Capture the cell that displays the provided text and extract its [x, y] central coordinate. 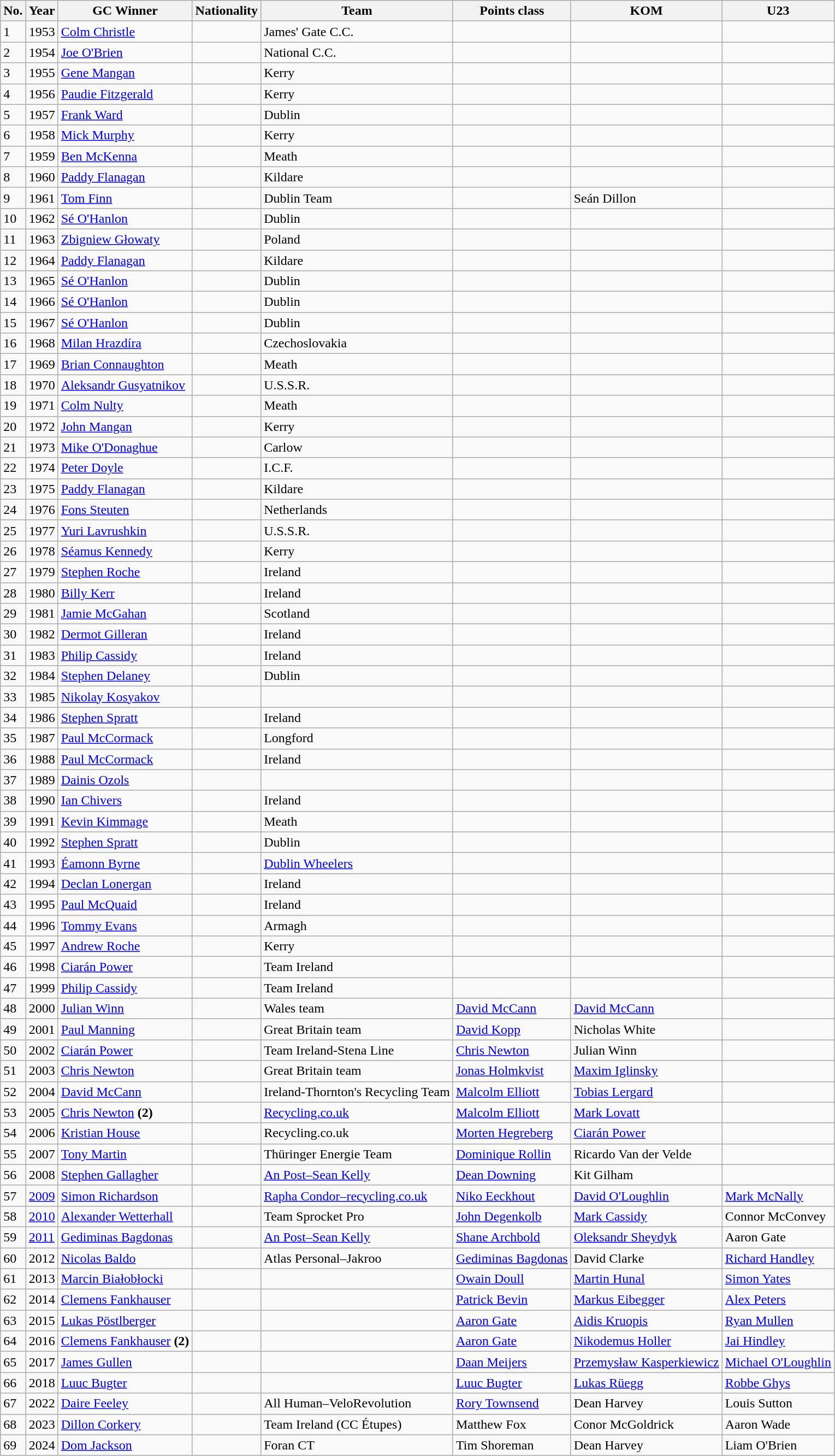
1986 [42, 718]
Michael O'Loughlin [778, 1362]
1977 [42, 530]
50 [13, 1050]
1953 [42, 32]
Clemens Fankhauser [125, 1300]
2010 [42, 1216]
1999 [42, 988]
1 [13, 32]
51 [13, 1071]
Dominique Rollin [512, 1154]
Poland [357, 239]
8 [13, 177]
1996 [42, 926]
1985 [42, 697]
Kristian House [125, 1133]
1974 [42, 468]
14 [13, 302]
37 [13, 780]
Przemysław Kasperkiewicz [647, 1362]
Tommy Evans [125, 926]
Patrick Bevin [512, 1300]
2012 [42, 1258]
Tim Shoreman [512, 1445]
Jamie McGahan [125, 614]
2006 [42, 1133]
5 [13, 115]
Points class [512, 11]
James Gullen [125, 1362]
20 [13, 427]
Fons Steuten [125, 510]
2016 [42, 1341]
68 [13, 1424]
Tom Finn [125, 198]
19 [13, 406]
Armagh [357, 926]
Rapha Condor–recycling.co.uk [357, 1195]
1993 [42, 863]
Stephen Gallagher [125, 1175]
1968 [42, 344]
16 [13, 344]
John Mangan [125, 427]
7 [13, 156]
62 [13, 1300]
Robbe Ghys [778, 1383]
Scotland [357, 614]
Peter Doyle [125, 468]
35 [13, 738]
61 [13, 1279]
Colm Christle [125, 32]
Ireland-Thornton's Recycling Team [357, 1092]
1992 [42, 842]
Aidis Kruopis [647, 1321]
2003 [42, 1071]
Andrew Roche [125, 946]
2007 [42, 1154]
1987 [42, 738]
22 [13, 468]
Mark Cassidy [647, 1216]
9 [13, 198]
2018 [42, 1383]
57 [13, 1195]
1955 [42, 73]
KOM [647, 11]
Ben McKenna [125, 156]
Aaron Wade [778, 1424]
1983 [42, 655]
Markus Eibegger [647, 1300]
Séamus Kennedy [125, 551]
Joe O'Brien [125, 52]
1954 [42, 52]
Milan Hrazdíra [125, 344]
Richard Handley [778, 1258]
Ryan Mullen [778, 1321]
Thüringer Energie Team [357, 1154]
32 [13, 676]
Brian Connaughton [125, 364]
Paul Manning [125, 1029]
2001 [42, 1029]
Daire Feeley [125, 1404]
Shane Archbold [512, 1237]
Seán Dillon [647, 198]
1957 [42, 115]
1991 [42, 821]
Stephen Roche [125, 572]
49 [13, 1029]
National C.C. [357, 52]
1956 [42, 94]
Team Sprocket Pro [357, 1216]
6 [13, 135]
1978 [42, 551]
Jai Hindley [778, 1341]
Mark Lovatt [647, 1112]
2024 [42, 1445]
David Kopp [512, 1029]
Longford [357, 738]
2022 [42, 1404]
1982 [42, 635]
1976 [42, 510]
1966 [42, 302]
Foran CT [357, 1445]
Simon Richardson [125, 1195]
2004 [42, 1092]
Aleksandr Gusyatnikov [125, 385]
11 [13, 239]
Maxim Iglinsky [647, 1071]
1960 [42, 177]
Connor McConvey [778, 1216]
James' Gate C.C. [357, 32]
Netherlands [357, 510]
Gene Mangan [125, 73]
38 [13, 801]
Lukas Rüegg [647, 1383]
Dublin Team [357, 198]
2017 [42, 1362]
Lukas Pöstlberger [125, 1321]
10 [13, 218]
42 [13, 884]
1965 [42, 281]
27 [13, 572]
Rory Townsend [512, 1404]
47 [13, 988]
Tobias Lergard [647, 1092]
Matthew Fox [512, 1424]
Dublin Wheelers [357, 863]
Tony Martin [125, 1154]
Ricardo Van der Velde [647, 1154]
No. [13, 11]
46 [13, 967]
13 [13, 281]
2008 [42, 1175]
Conor McGoldrick [647, 1424]
Niko Eeckhout [512, 1195]
1994 [42, 884]
2000 [42, 1009]
Nicholas White [647, 1029]
Carlow [357, 447]
43 [13, 904]
John Degenkolb [512, 1216]
Mick Murphy [125, 135]
Dermot Gilleran [125, 635]
3 [13, 73]
David O'Loughlin [647, 1195]
1971 [42, 406]
34 [13, 718]
1967 [42, 323]
1984 [42, 676]
Dillon Corkery [125, 1424]
Team Ireland-Stena Line [357, 1050]
Billy Kerr [125, 593]
63 [13, 1321]
53 [13, 1112]
David Clarke [647, 1258]
Dean Downing [512, 1175]
Frank Ward [125, 115]
1970 [42, 385]
29 [13, 614]
1972 [42, 427]
Czechoslovakia [357, 344]
Wales team [357, 1009]
52 [13, 1092]
Yuri Lavrushkin [125, 530]
Jonas Holmkvist [512, 1071]
58 [13, 1216]
Marcin Białobłocki [125, 1279]
Atlas Personal–Jakroo [357, 1258]
31 [13, 655]
Colm Nulty [125, 406]
1998 [42, 967]
2 [13, 52]
Daan Meijers [512, 1362]
2015 [42, 1321]
Paudie Fitzgerald [125, 94]
26 [13, 551]
23 [13, 489]
45 [13, 946]
Alex Peters [778, 1300]
Declan Lonergan [125, 884]
1981 [42, 614]
21 [13, 447]
Éamonn Byrne [125, 863]
36 [13, 759]
12 [13, 261]
Simon Yates [778, 1279]
1997 [42, 946]
1963 [42, 239]
Team [357, 11]
2002 [42, 1050]
Nikolay Kosyakov [125, 697]
Kevin Kimmage [125, 821]
4 [13, 94]
U23 [778, 11]
30 [13, 635]
1989 [42, 780]
15 [13, 323]
1995 [42, 904]
Chris Newton (2) [125, 1112]
Liam O'Brien [778, 1445]
2023 [42, 1424]
Year [42, 11]
55 [13, 1154]
41 [13, 863]
Louis Sutton [778, 1404]
Morten Hegreberg [512, 1133]
2005 [42, 1112]
64 [13, 1341]
Clemens Fankhauser (2) [125, 1341]
1990 [42, 801]
Mark McNally [778, 1195]
69 [13, 1445]
65 [13, 1362]
Dom Jackson [125, 1445]
25 [13, 530]
Dainis Ozols [125, 780]
Team Ireland (CC Étupes) [357, 1424]
2011 [42, 1237]
2013 [42, 1279]
39 [13, 821]
1969 [42, 364]
1959 [42, 156]
28 [13, 593]
Mike O'Donaghue [125, 447]
Oleksandr Sheydyk [647, 1237]
Nikodemus Holler [647, 1341]
44 [13, 926]
48 [13, 1009]
Paul McQuaid [125, 904]
40 [13, 842]
Stephen Delaney [125, 676]
1964 [42, 261]
Ian Chivers [125, 801]
67 [13, 1404]
1958 [42, 135]
33 [13, 697]
2014 [42, 1300]
2009 [42, 1195]
1962 [42, 218]
66 [13, 1383]
54 [13, 1133]
Nationality [227, 11]
59 [13, 1237]
Zbigniew Głowaty [125, 239]
Kit Gilham [647, 1175]
1975 [42, 489]
1979 [42, 572]
All Human–VeloRevolution [357, 1404]
18 [13, 385]
17 [13, 364]
24 [13, 510]
I.C.F. [357, 468]
60 [13, 1258]
Alexander Wetterhall [125, 1216]
56 [13, 1175]
1973 [42, 447]
Nicolas Baldo [125, 1258]
1988 [42, 759]
1961 [42, 198]
Martin Hunal [647, 1279]
1980 [42, 593]
GC Winner [125, 11]
Owain Doull [512, 1279]
